Detect which cell encompasses the target text, then output its (x, y) center coordinate. 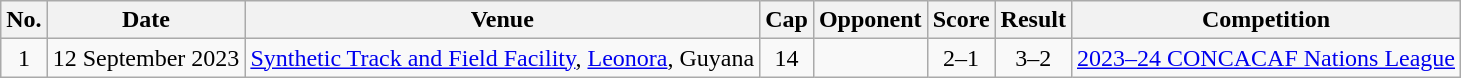
Competition (1266, 20)
Opponent (870, 20)
12 September 2023 (146, 58)
2–1 (961, 58)
2023–24 CONCACAF Nations League (1266, 58)
No. (24, 20)
3–2 (1033, 58)
1 (24, 58)
Venue (502, 20)
Score (961, 20)
Result (1033, 20)
Synthetic Track and Field Facility, Leonora, Guyana (502, 58)
14 (787, 58)
Cap (787, 20)
Date (146, 20)
